Provide the [X, Y] coordinate of the cell's center where the given text is located.  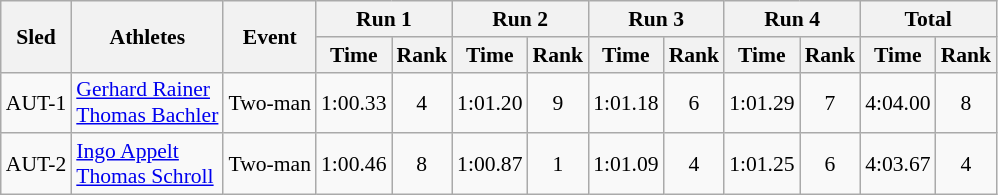
Run 1 [384, 19]
Run 2 [520, 19]
1:01.25 [762, 164]
Run 4 [792, 19]
7 [830, 102]
1 [558, 164]
4:04.00 [898, 102]
1:01.29 [762, 102]
AUT-2 [36, 164]
1:00.87 [490, 164]
1:00.33 [354, 102]
Athletes [147, 36]
Gerhard RainerThomas Bachler [147, 102]
1:01.20 [490, 102]
Total [928, 19]
9 [558, 102]
1:00.46 [354, 164]
Ingo AppeltThomas Schroll [147, 164]
Sled [36, 36]
AUT-1 [36, 102]
Run 3 [656, 19]
Event [270, 36]
4:03.67 [898, 164]
1:01.09 [626, 164]
1:01.18 [626, 102]
